Identify which cell holds the provided text, then report its (x, y) central coordinate. 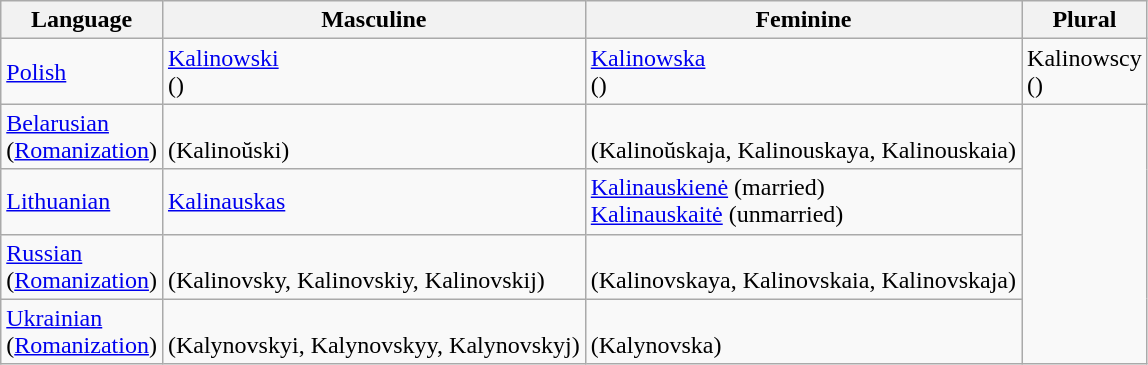
Plural (1085, 20)
(Kalinoŭski) (374, 136)
Belarusian (Romanization) (82, 136)
(Kalinovsky, Kalinovskiy, Kalinovskij) (374, 266)
(Kalinovskaya, Kalinovskaia, Kalinovskaja) (803, 266)
Kalinowski () (374, 72)
(Kalynovskyi, Kalynovskyy, Kalynovskyj) (374, 332)
Kalinauskas (374, 202)
Ukrainian (Romanization) (82, 332)
Russian (Romanization) (82, 266)
(Kalinoŭskaja, Kalinouskaya, Kalinouskaia) (803, 136)
Kalinauskienė (married) Kalinauskaitė (unmarried) (803, 202)
Polish (82, 72)
Kalinowscy () (1085, 72)
Lithuanian (82, 202)
Masculine (374, 20)
Kalinowska () (803, 72)
Language (82, 20)
(Kalynovska) (803, 332)
Feminine (803, 20)
